Detect which cell encompasses the target text, then output its (X, Y) center coordinate. 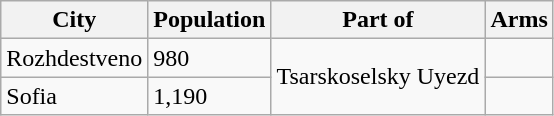
City (74, 20)
Part of (378, 20)
980 (210, 58)
Arms (519, 20)
Population (210, 20)
Rozhdestveno (74, 58)
Tsarskoselsky Uyezd (378, 77)
1,190 (210, 96)
Sofia (74, 96)
